Search for the cell housing the specified text and yield its (x, y) center coordinate. 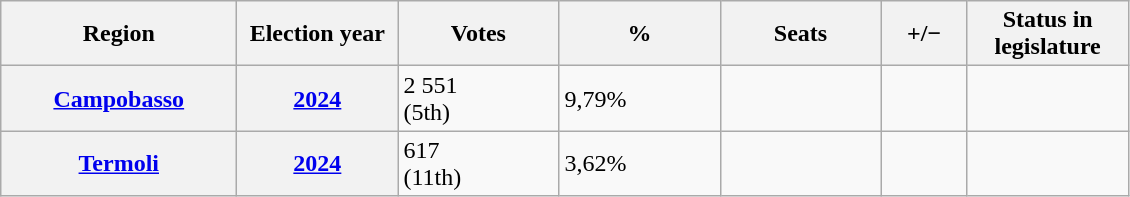
Status in legislature (1048, 34)
% (640, 34)
Termoli (119, 164)
+/− (924, 34)
Seats (800, 34)
617(11th) (478, 164)
Region (119, 34)
9,79% (640, 98)
Votes (478, 34)
3,62% (640, 164)
Campobasso (119, 98)
2 551(5th) (478, 98)
Election year (318, 34)
